Locate the cell with the specified text and output its [x, y] center coordinate. 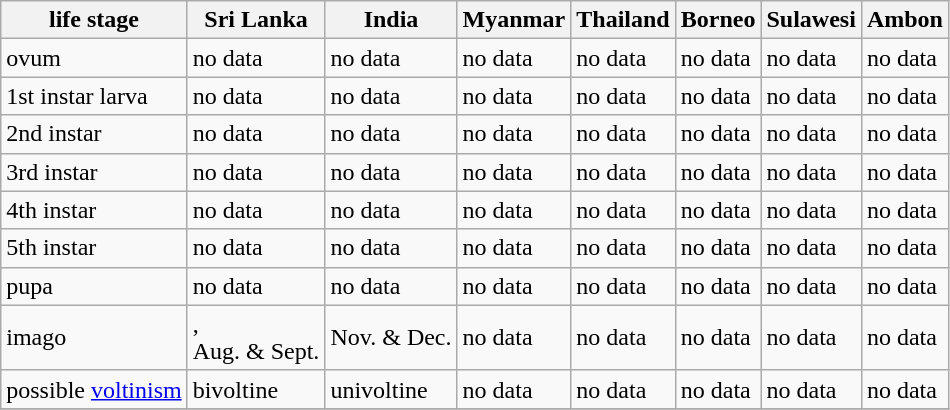
4th instar [94, 210]
1st instar larva [94, 96]
Nov. & Dec. [391, 338]
Borneo [718, 20]
Sulawesi [811, 20]
ovum [94, 58]
pupa [94, 286]
Ambon [904, 20]
Thailand [623, 20]
imago [94, 338]
2nd instar [94, 134]
possible voltinism [94, 389]
univoltine [391, 389]
India [391, 20]
life stage [94, 20]
bivoltine [256, 389]
Sri Lanka [256, 20]
3rd instar [94, 172]
5th instar [94, 248]
, Aug. & Sept. [256, 338]
Myanmar [514, 20]
